Output the (x, y) coordinate of the center of the cell containing the given text.  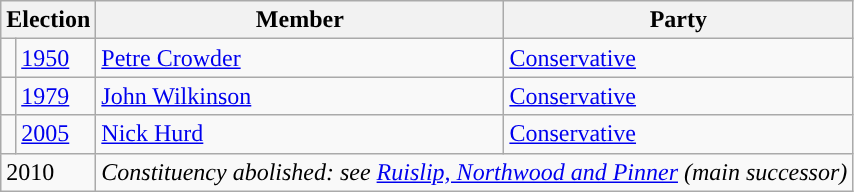
2010 (48, 172)
John Wilkinson (300, 96)
Petre Crowder (300, 58)
Member (300, 20)
Constituency abolished: see Ruislip, Northwood and Pinner (main successor) (474, 172)
1950 (56, 58)
1979 (56, 96)
Party (678, 20)
2005 (56, 134)
Election (48, 20)
Nick Hurd (300, 134)
